For the text-containing cell, return its midpoint in (X, Y) coordinate format. 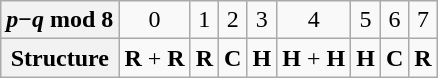
R + R (154, 58)
H + H (314, 58)
4 (314, 20)
2 (233, 20)
Structure (60, 58)
5 (366, 20)
1 (204, 20)
7 (423, 20)
3 (262, 20)
p−q mod 8 (60, 20)
0 (154, 20)
6 (394, 20)
